Find where the given text appears and provide that cell's center as [x, y] coordinate. 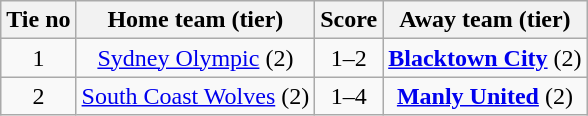
1–4 [349, 96]
Home team (tier) [196, 20]
1–2 [349, 58]
Away team (tier) [485, 20]
South Coast Wolves (2) [196, 96]
Score [349, 20]
1 [38, 58]
2 [38, 96]
Tie no [38, 20]
Blacktown City (2) [485, 58]
Sydney Olympic (2) [196, 58]
Manly United (2) [485, 96]
